Return [X, Y] of the center of cell containing provided text 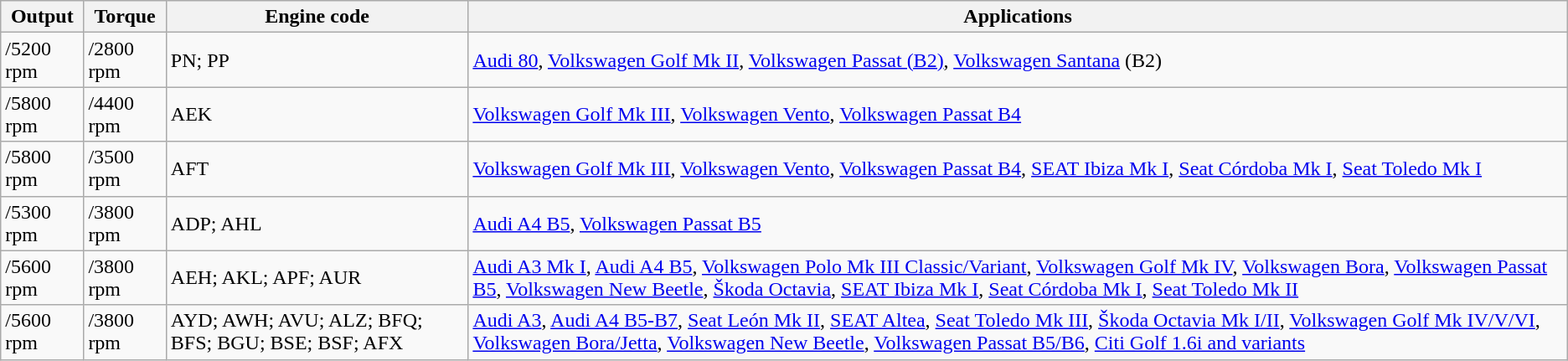
Engine code [317, 17]
AEK [317, 114]
/4400 rpm [125, 114]
AEH; AKL; APF; AUR [317, 278]
AFT [317, 169]
/5300 rpm [42, 223]
Output [42, 17]
Torque [125, 17]
/5200 rpm [42, 60]
Volkswagen Golf Mk III, Volkswagen Vento, Volkswagen Passat B4, SEAT Ibiza Mk I, Seat Córdoba Mk I, Seat Toledo Mk I [1018, 169]
AYD; AWH; AVU; ALZ; BFQ; BFS; BGU; BSE; BSF; AFX [317, 332]
ADP; AHL [317, 223]
/3500 rpm [125, 169]
Applications [1018, 17]
Audi 80, Volkswagen Golf Mk II, Volkswagen Passat (B2), Volkswagen Santana (B2) [1018, 60]
Volkswagen Golf Mk III, Volkswagen Vento, Volkswagen Passat B4 [1018, 114]
PN; PP [317, 60]
/2800 rpm [125, 60]
Audi A4 B5, Volkswagen Passat B5 [1018, 223]
